Return the (X, Y) coordinate for the center point of the cell that contains the specified text.  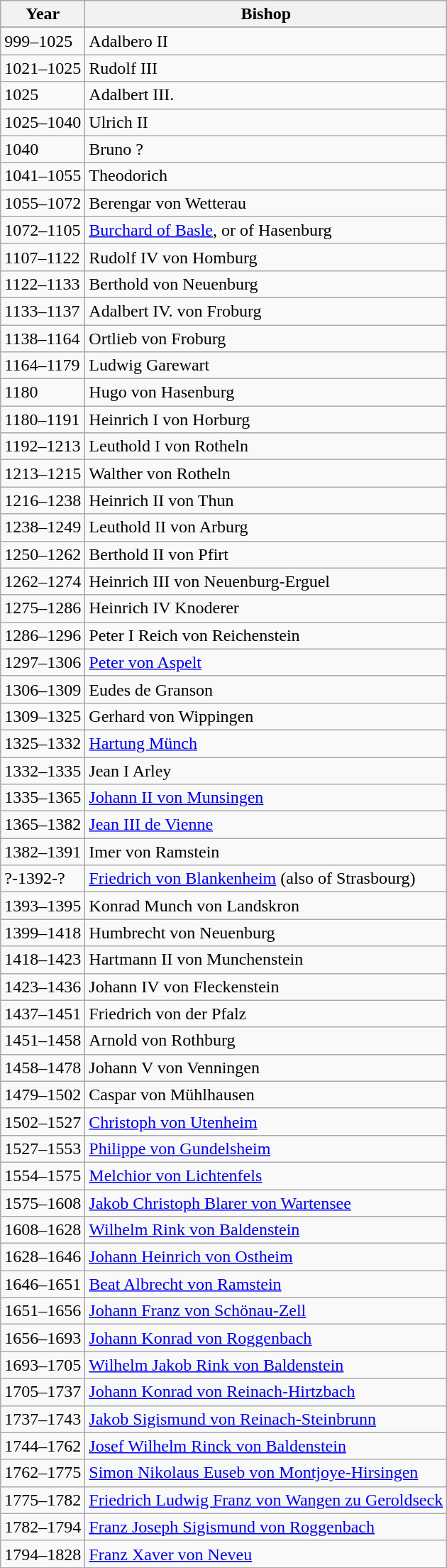
Walther von Rotheln (266, 473)
1238–1249 (43, 527)
999–1025 (43, 41)
1025 (43, 95)
1192–1213 (43, 446)
1608–1628 (43, 1230)
1025–1040 (43, 122)
Bishop (266, 14)
1180–1191 (43, 420)
Jean III de Vienne (266, 825)
Konrad Munch von Landskron (266, 906)
1072–1105 (43, 230)
Berengar von Wetterau (266, 203)
1693–1705 (43, 1365)
Friedrich Ludwig Franz von Wangen zu Geroldseck (266, 1500)
Humbrecht von Neuenburg (266, 933)
Peter I Reich von Reichenstein (266, 635)
1458–1478 (43, 1068)
Wilhelm Jakob Rink von Baldenstein (266, 1365)
Jakob Christoph Blarer von Wartensee (266, 1203)
Bruno ? (266, 149)
Christoph von Utenheim (266, 1122)
1180 (43, 393)
1775–1782 (43, 1500)
1782–1794 (43, 1527)
Hartmann II von Munchenstein (266, 960)
Johann Konrad von Roggenbach (266, 1338)
1133–1137 (43, 311)
1286–1296 (43, 635)
1325–1332 (43, 743)
Johann Heinrich von Ostheim (266, 1257)
Johann II von Munsingen (266, 798)
1216–1238 (43, 500)
1306–1309 (43, 689)
1107–1122 (43, 257)
Leuthold II von Arburg (266, 527)
1737–1743 (43, 1419)
Josef Wilhelm Rinck von Baldenstein (266, 1446)
Eudes de Granson (266, 689)
Theodorich (266, 176)
1554–1575 (43, 1175)
1297–1306 (43, 662)
1365–1382 (43, 825)
Arnold von Rothburg (266, 1041)
Peter von Aspelt (266, 662)
1382–1391 (43, 852)
Heinrich III von Neuenburg-Erguel (266, 581)
Ortlieb von Froburg (266, 339)
1164–1179 (43, 366)
1502–1527 (43, 1122)
?-1392-? (43, 879)
Leuthold I von Rotheln (266, 446)
1437–1451 (43, 1014)
Heinrich I von Horburg (266, 420)
Rudolf III (266, 68)
1651–1656 (43, 1311)
1705–1737 (43, 1392)
1262–1274 (43, 581)
Jakob Sigismund von Reinach-Steinbrunn (266, 1419)
1040 (43, 149)
Caspar von Mühlhausen (266, 1095)
Franz Xaver von Neveu (266, 1554)
1479–1502 (43, 1095)
1309–1325 (43, 716)
Friedrich von der Pfalz (266, 1014)
Melchior von Lichtenfels (266, 1175)
Adalbert IV. von Froburg (266, 311)
1451–1458 (43, 1041)
Hugo von Hasenburg (266, 393)
Franz Joseph Sigismund von Roggenbach (266, 1527)
Imer von Ramstein (266, 852)
Johann Franz von Schönau-Zell (266, 1311)
1575–1608 (43, 1203)
Rudolf IV von Homburg (266, 257)
Burchard of Basle, or of Hasenburg (266, 230)
1423–1436 (43, 987)
Heinrich IV Knoderer (266, 608)
1021–1025 (43, 68)
Ulrich II (266, 122)
Simon Nikolaus Euseb von Montjoye-Hirsingen (266, 1473)
1275–1286 (43, 608)
Beat Albrecht von Ramstein (266, 1284)
Adalbero II (266, 41)
1213–1215 (43, 473)
1138–1164 (43, 339)
Adalbert III. (266, 95)
1628–1646 (43, 1257)
1418–1423 (43, 960)
Year (43, 14)
1744–1762 (43, 1446)
1527–1553 (43, 1148)
Friedrich von Blankenheim (also of Strasbourg) (266, 879)
1250–1262 (43, 554)
1646–1651 (43, 1284)
Berthold II von Pfirt (266, 554)
Jean I Arley (266, 770)
Hartung Münch (266, 743)
1055–1072 (43, 203)
1393–1395 (43, 906)
1656–1693 (43, 1338)
1332–1335 (43, 770)
Heinrich II von Thun (266, 500)
Philippe von Gundelsheim (266, 1148)
Wilhelm Rink von Baldenstein (266, 1230)
1041–1055 (43, 176)
Berthold von Neuenburg (266, 284)
Johann Konrad von Reinach-Hirtzbach (266, 1392)
Gerhard von Wippingen (266, 716)
Johann V von Venningen (266, 1068)
1762–1775 (43, 1473)
Johann IV von Fleckenstein (266, 987)
1122–1133 (43, 284)
Ludwig Garewart (266, 366)
1399–1418 (43, 933)
1335–1365 (43, 798)
1794–1828 (43, 1554)
